Identify which cell holds the provided text, then report its (x, y) central coordinate. 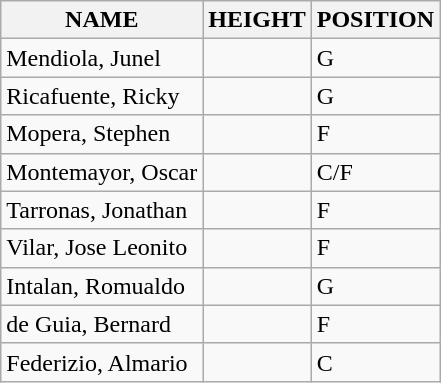
C/F (375, 172)
NAME (102, 20)
Ricafuente, Ricky (102, 96)
Intalan, Romualdo (102, 286)
Federizio, Almario (102, 362)
Montemayor, Oscar (102, 172)
POSITION (375, 20)
Vilar, Jose Leonito (102, 248)
de Guia, Bernard (102, 324)
HEIGHT (257, 20)
Tarronas, Jonathan (102, 210)
C (375, 362)
Mendiola, Junel (102, 58)
Mopera, Stephen (102, 134)
